Search for the cell housing the specified text and yield its [X, Y] center coordinate. 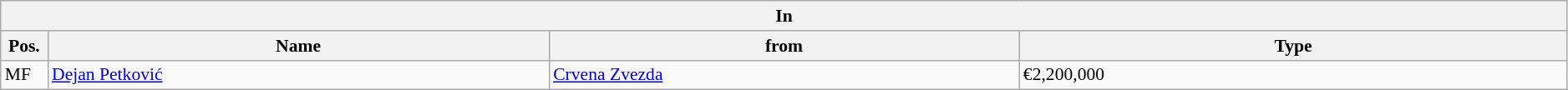
€2,200,000 [1293, 75]
Dejan Petković [298, 75]
Pos. [24, 46]
Name [298, 46]
Crvena Zvezda [784, 75]
Type [1293, 46]
from [784, 46]
In [784, 16]
MF [24, 75]
